Return the (X, Y) coordinate for the center point of the cell that contains the specified text.  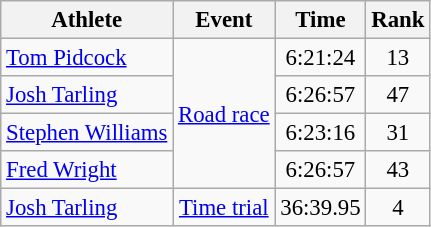
6:21:24 (320, 58)
4 (398, 208)
31 (398, 133)
43 (398, 170)
Tom Pidcock (87, 58)
Road race (224, 114)
Event (224, 20)
Time trial (224, 208)
Rank (398, 20)
Time (320, 20)
Fred Wright (87, 170)
13 (398, 58)
6:23:16 (320, 133)
Athlete (87, 20)
47 (398, 95)
36:39.95 (320, 208)
Stephen Williams (87, 133)
